Extract the [x, y] coordinate from the center of the cell holding the provided text.  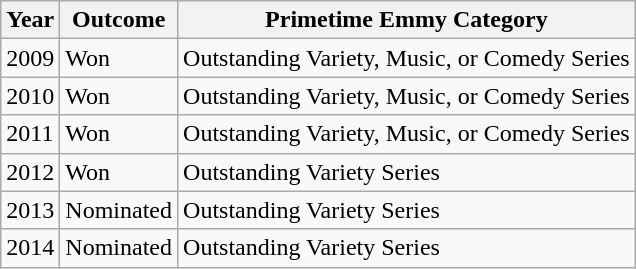
2014 [30, 248]
2011 [30, 134]
Year [30, 20]
2010 [30, 96]
2009 [30, 58]
2013 [30, 210]
Outcome [119, 20]
2012 [30, 172]
Primetime Emmy Category [407, 20]
